Find where the given text appears and provide that cell's center as (X, Y) coordinate. 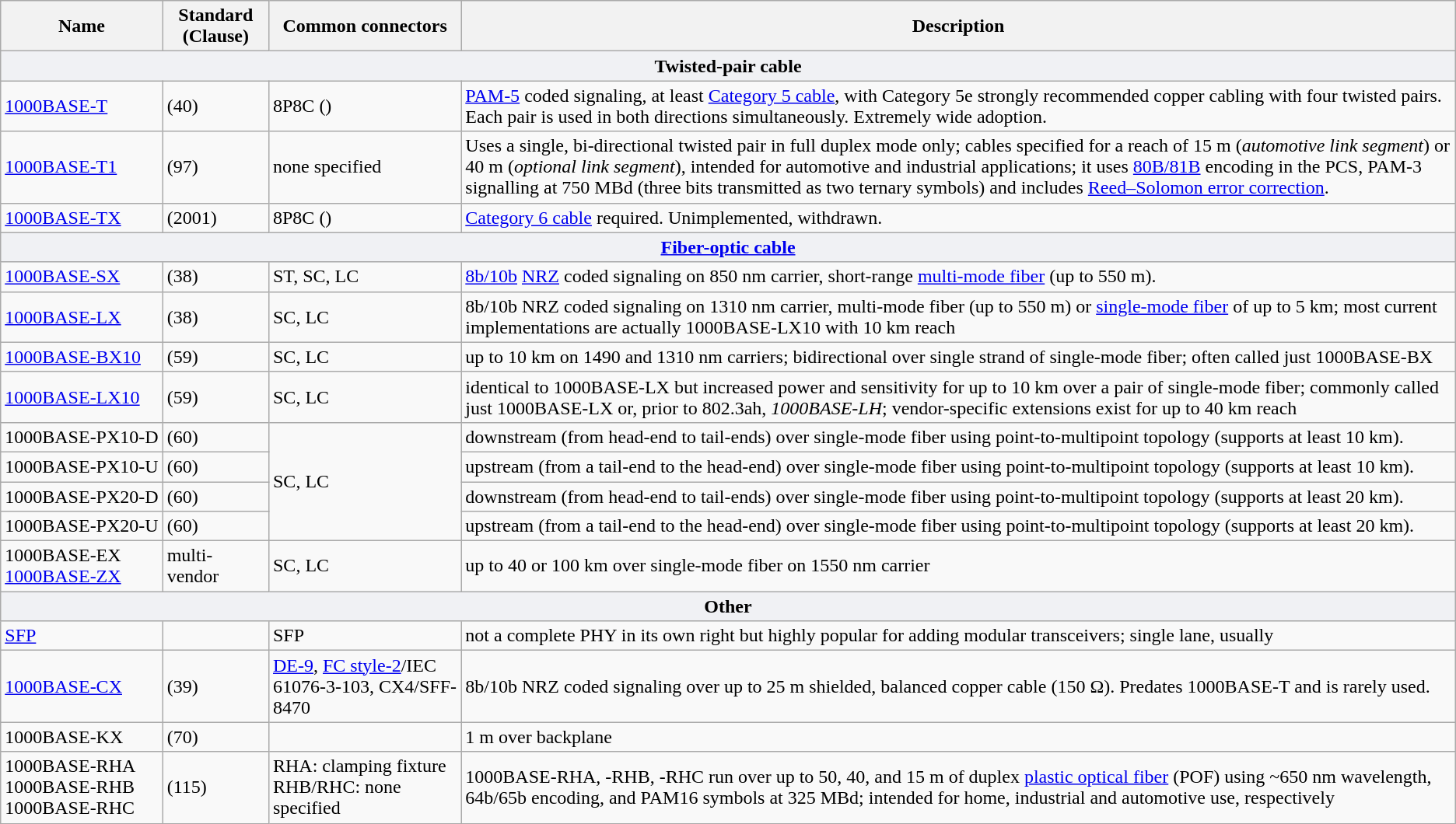
DE-9, FC style-2/IEC 61076-3-103, CX4/SFF-8470 (364, 686)
1000BASE-RHA1000BASE-RHB1000BASE-RHC (82, 787)
downstream (from head-end to tail-ends) over single-mode fiber using point-to-multipoint topology (supports at least 10 km). (958, 437)
1000BASE‑PX10‑D (82, 437)
Common connectors (364, 26)
(97) (215, 167)
upstream (from a tail-end to the head-end) over single-mode fiber using point-to-multipoint topology (supports at least 10 km). (958, 466)
none specified (364, 167)
Category 6 cable required. Unimplemented, withdrawn. (958, 218)
downstream (from head-end to tail-ends) over single-mode fiber using point-to-multipoint topology (supports at least 20 km). (958, 497)
1000BASE‑PX20‑U (82, 526)
1000BASE-CX (82, 686)
(2001) (215, 218)
Twisted-pair cable (728, 66)
upstream (from a tail-end to the head-end) over single-mode fiber using point-to-multipoint topology (supports at least 20 km). (958, 526)
1000BASE-T (82, 106)
RHA: clamping fixtureRHB/RHC: none specified (364, 787)
Name (82, 26)
(115) (215, 787)
up to 10 km on 1490 and 1310 nm carriers; bidirectional over single strand of single-mode fiber; often called just 1000BASE-BX (958, 357)
(39) (215, 686)
1000BASE‑PX10‑U (82, 466)
Fiber-optic cable (728, 247)
not a complete PHY in its own right but highly popular for adding modular transceivers; single lane, usually (958, 636)
Standard (Clause) (215, 26)
up to 40 or 100 km over single-mode fiber on 1550 nm carrier (958, 566)
1000BASE-TX (82, 218)
1000BASE-LX (82, 317)
1000BASE‑KX (82, 737)
ST, SC, LC (364, 277)
1000BASE-EX1000BASE-ZX (82, 566)
1000BASE‑PX20‑D (82, 497)
Other (728, 606)
1000BASE-SX (82, 277)
1000BASE-BX10 (82, 357)
8b/10b NRZ coded signaling on 850 nm carrier, short-range multi-mode fiber (up to 550 m). (958, 277)
multi-vendor (215, 566)
Description (958, 26)
1000BASE-LX10 (82, 396)
(70) (215, 737)
1000BASE-T1 (82, 167)
1 m over backplane (958, 737)
8b/10b NRZ coded signaling over up to 25 m shielded, balanced copper cable (150 Ω). Predates 1000BASE-T and is rarely used. (958, 686)
(40) (215, 106)
